Return (x, y) of the center of cell containing provided text 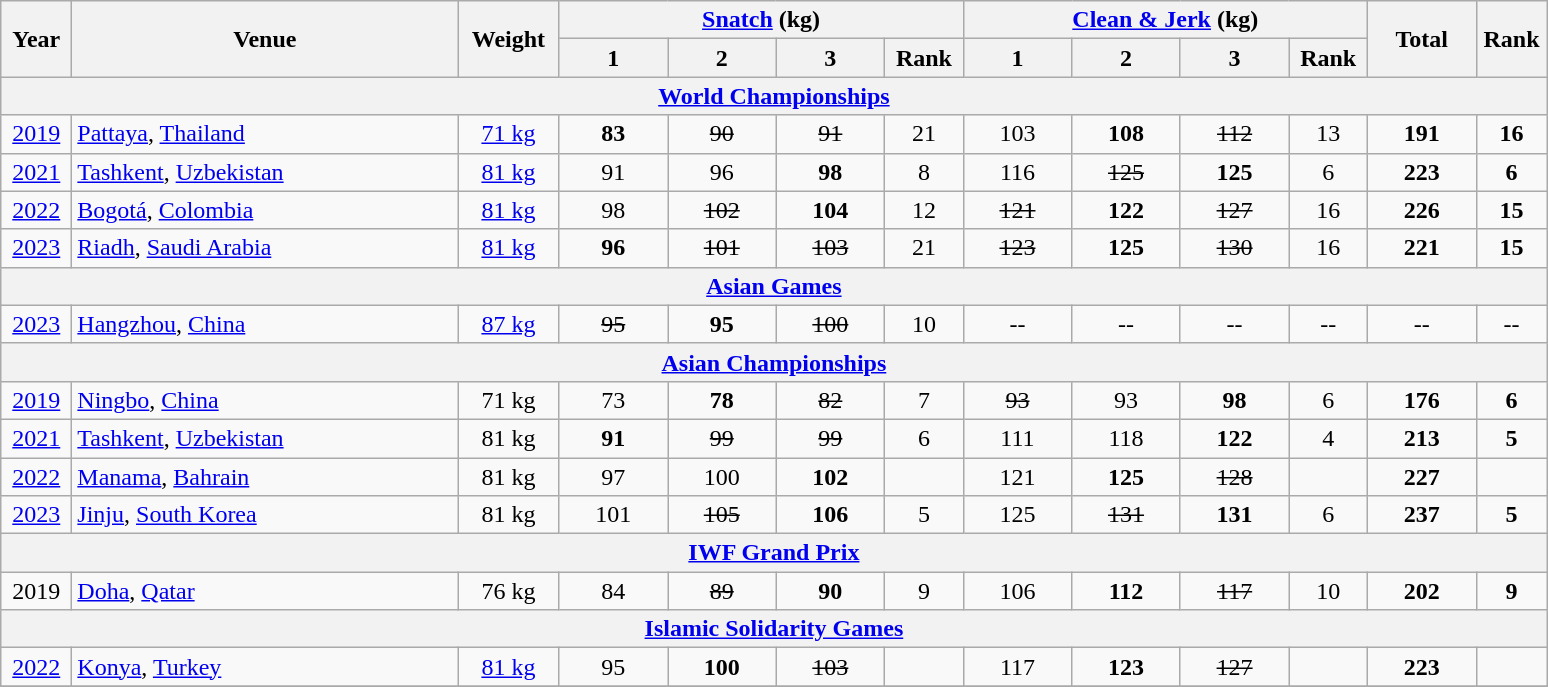
8 (924, 172)
Clean & Jerk (kg) (1165, 20)
87 kg (508, 324)
76 kg (508, 591)
176 (1422, 400)
Venue (265, 39)
82 (830, 400)
Snatch (kg) (761, 20)
191 (1422, 134)
Hangzhou, China (265, 324)
Manama, Bahrain (265, 477)
Weight (508, 39)
Islamic Solidarity Games (774, 629)
227 (1422, 477)
104 (830, 210)
118 (1126, 438)
Riadh, Saudi Arabia (265, 248)
Asian Championships (774, 362)
128 (1234, 477)
4 (1328, 438)
Konya, Turkey (265, 667)
Jinju, South Korea (265, 515)
226 (1422, 210)
202 (1422, 591)
Asian Games (774, 286)
73 (614, 400)
89 (722, 591)
IWF Grand Prix (774, 553)
World Championships (774, 96)
108 (1126, 134)
111 (1018, 438)
221 (1422, 248)
116 (1018, 172)
213 (1422, 438)
130 (1234, 248)
12 (924, 210)
84 (614, 591)
Pattaya, Thailand (265, 134)
7 (924, 400)
Ningbo, China (265, 400)
Total (1422, 39)
Doha, Qatar (265, 591)
Bogotá, Colombia (265, 210)
105 (722, 515)
97 (614, 477)
237 (1422, 515)
13 (1328, 134)
83 (614, 134)
78 (722, 400)
Year (36, 39)
